Determine the [X, Y] coordinate at the center of the cell enclosing the given text.  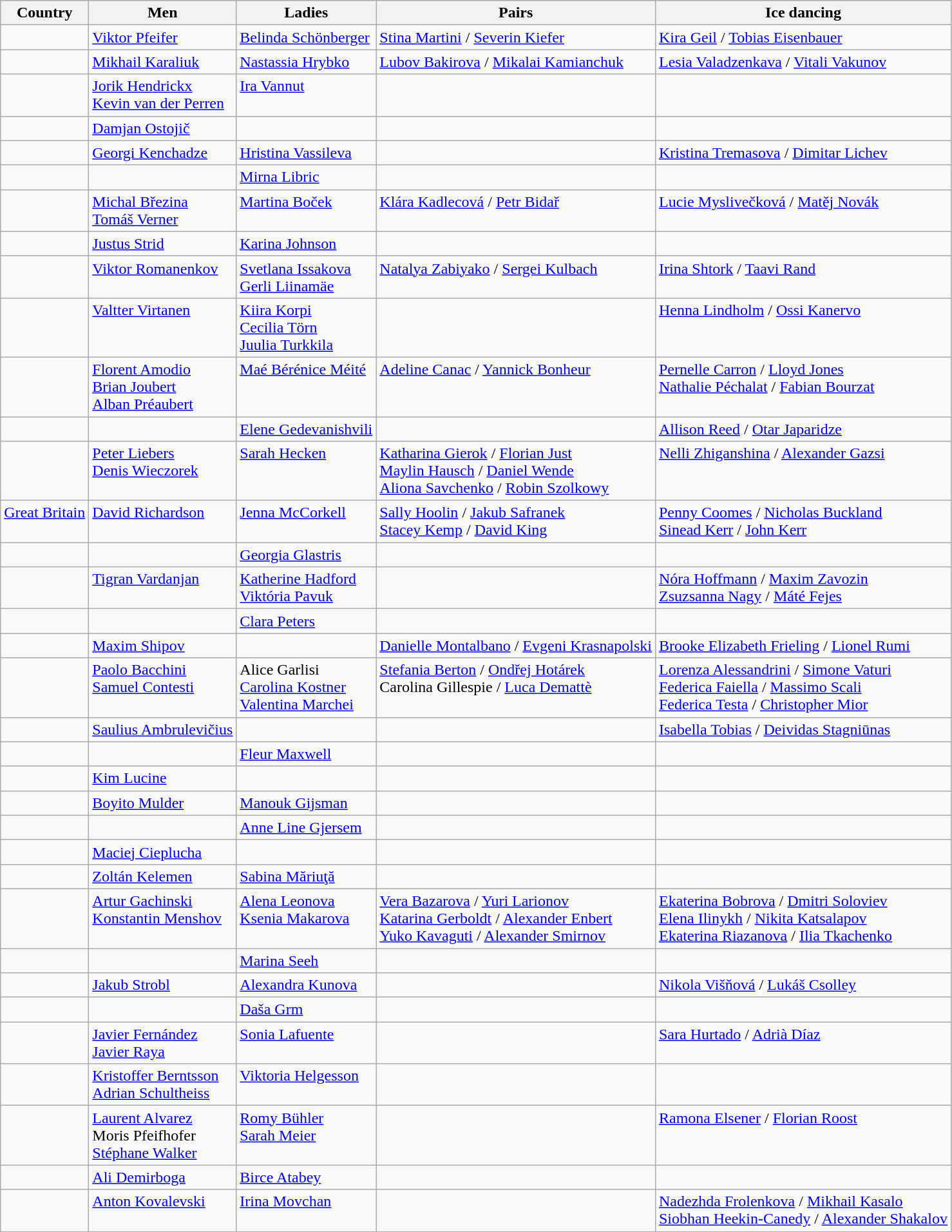
Nastassia Hrybko [307, 62]
Saulius Ambrulevičius [162, 729]
Ice dancing [803, 13]
Irina Movchan [307, 1210]
Georgia Glastris [307, 555]
Manouk Gijsman [307, 803]
Sarah Hecken [307, 471]
Adeline Canac / Yannick Bonheur [516, 387]
Birce Atabey [307, 1177]
Viktor Romanenkov [162, 277]
Pairs [516, 13]
Sally Hoolin / Jakub Safranek Stacey Kemp / David King [516, 522]
Javier Fernández Javier Raya [162, 1043]
Nadezhda Frolenkova / Mikhail Kasalo Siobhan Heekin-Canedy / Alexander Shakalov [803, 1210]
Viktoria Helgesson [307, 1085]
Fleur Maxwell [307, 754]
Marina Seeh [307, 961]
Maciej Cieplucha [162, 852]
Pernelle Carron / Lloyd Jones Nathalie Péchalat / Fabian Bourzat [803, 387]
Nóra Hoffmann / Maxim Zavozin Zsuzsanna Nagy / Máté Fejes [803, 588]
Sabina Măriuţă [307, 876]
Klára Kadlecová / Petr Bidař [516, 210]
Ali Demirboga [162, 1177]
Clara Peters [307, 621]
Ekaterina Bobrova / Dmitri Soloviev Elena Ilinykh / Nikita Katsalapov Ekaterina Riazanova / Ilia Tkachenko [803, 918]
Men [162, 13]
Kiira Korpi Cecilia Törn Juulia Turkkila [307, 327]
Alice Garlisi Carolina Kostner Valentina Marchei [307, 688]
Hristina Vassileva [307, 153]
Peter Liebers Denis Wieczorek [162, 471]
Sonia Lafuente [307, 1043]
Ladies [307, 13]
Maxim Shipov [162, 646]
Anne Line Gjersem [307, 827]
Valtter Virtanen [162, 327]
Zoltán Kelemen [162, 876]
Mirna Libric [307, 177]
Paolo Bacchini Samuel Contesti [162, 688]
Ramona Elsener / Florian Roost [803, 1135]
Viktor Pfeifer [162, 37]
Natalya Zabiyako / Sergei Kulbach [516, 277]
Daša Grm [307, 1010]
Jakub Strobl [162, 985]
Jorik Hendrickx Kevin van der Perren [162, 95]
Allison Reed / Otar Japaridze [803, 428]
Romy Bühler Sarah Meier [307, 1135]
Anton Kovalevski [162, 1210]
Kristoffer Berntsson Adrian Schultheiss [162, 1085]
Lubov Bakirova / Mikalai Kamianchuk [516, 62]
Katharina Gierok / Florian Just Maylin Hausch / Daniel Wende Aliona Savchenko / Robin Szolkowy [516, 471]
Danielle Montalbano / Evgeni Krasnapolski [516, 646]
Jenna McCorkell [307, 522]
Penny Coomes / Nicholas Buckland Sinead Kerr / John Kerr [803, 522]
Justus Strid [162, 244]
Isabella Tobias / Deividas Stagniūnas [803, 729]
Lesia Valadzenkava / Vitali Vakunov [803, 62]
Florent Amodio Brian Joubert Alban Préaubert [162, 387]
Country [45, 13]
Stina Martini / Severin Kiefer [516, 37]
Katherine Hadford Viktória Pavuk [307, 588]
Kim Lucine [162, 778]
Martina Boček [307, 210]
Georgi Kenchadze [162, 153]
Nikola Višňová / Lukáš Csolley [803, 985]
Sara Hurtado / Adrià Díaz [803, 1043]
Damjan Ostojič [162, 128]
Alexandra Kunova [307, 985]
Nelli Zhiganshina / Alexander Gazsi [803, 471]
Henna Lindholm / Ossi Kanervo [803, 327]
Michal Březina Tomáš Verner [162, 210]
Laurent Alvarez Moris Pfeifhofer Stéphane Walker [162, 1135]
Belinda Schönberger [307, 37]
Svetlana Issakova Gerli Liinamäe [307, 277]
Tigran Vardanjan [162, 588]
Alena Leonova Ksenia Makarova [307, 918]
Kristina Tremasova / Dimitar Lichev [803, 153]
Stefania Berton / Ondřej Hotárek Carolina Gillespie / Luca Demattè [516, 688]
Maé Bérénice Méité [307, 387]
Mikhail Karaliuk [162, 62]
Lucie Myslivečková / Matěj Novák [803, 210]
Boyito Mulder [162, 803]
Elene Gedevanishvili [307, 428]
Artur Gachinski Konstantin Menshov [162, 918]
David Richardson [162, 522]
Vera Bazarova / Yuri Larionov Katarina Gerboldt / Alexander Enbert Yuko Kavaguti / Alexander Smirnov [516, 918]
Brooke Elizabeth Frieling / Lionel Rumi [803, 646]
Lorenza Alessandrini / Simone Vaturi Federica Faiella / Massimo Scali Federica Testa / Christopher Mior [803, 688]
Kira Geil / Tobias Eisenbauer [803, 37]
Irina Shtork / Taavi Rand [803, 277]
Karina Johnson [307, 244]
Great Britain [45, 522]
Ira Vannut [307, 95]
